Identify which cell holds the provided text, then report its [X, Y] central coordinate. 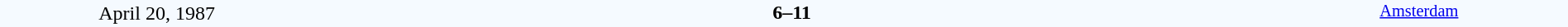
Amsterdam [1419, 13]
April 20, 1987 [157, 13]
6–11 [791, 12]
